Pinpoint the cell where the given text exists, returning its (x, y) midpoint coordinate. 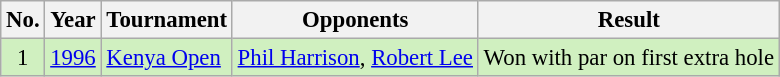
Result (628, 20)
Tournament (166, 20)
No. (23, 20)
Opponents (355, 20)
Won with par on first extra hole (628, 58)
Kenya Open (166, 58)
Phil Harrison, Robert Lee (355, 58)
1996 (73, 58)
Year (73, 20)
1 (23, 58)
